Pinpoint the cell where the given text exists, returning its [x, y] midpoint coordinate. 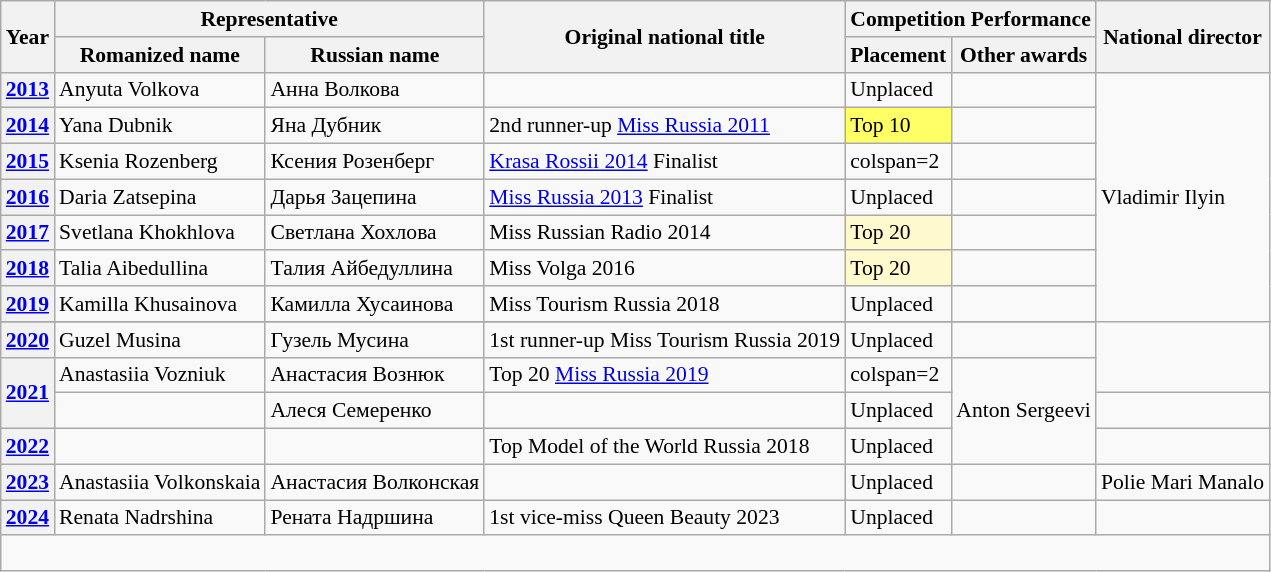
Representative [269, 19]
Светлана Хохлова [374, 233]
Anastasiia Volkonskaia [160, 482]
Top Model of the World Russia 2018 [664, 447]
Яна Дубник [374, 126]
Yana Dubnik [160, 126]
Renata Nadrshina [160, 518]
Анастасия Вознюк [374, 375]
Miss Volga 2016 [664, 269]
2014 [28, 126]
Daria Zatsepina [160, 197]
Алеся Семеренко [374, 411]
2013 [28, 90]
2022 [28, 447]
2020 [28, 340]
Анастасия Волконская [374, 482]
Other awards [1024, 55]
Top 10 [898, 126]
Miss Russian Radio 2014 [664, 233]
Гузель Мусина [374, 340]
2nd runner-up Miss Russia 2011 [664, 126]
Svetlana Khokhlova [160, 233]
2017 [28, 233]
Year [28, 36]
Vladimir Ilyin [1182, 196]
1st runner-up Miss Tourism Russia 2019 [664, 340]
2021 [28, 392]
Anastasiia Vozniuk [160, 375]
Талия Айбедуллина [374, 269]
Анна Волкова [374, 90]
2018 [28, 269]
Krasa Rossii 2014 Finalist [664, 162]
Polie Mari Manalo [1182, 482]
2019 [28, 304]
Kamilla Khusainova [160, 304]
2016 [28, 197]
Ksenia Rozenberg [160, 162]
Рената Надршина [374, 518]
Top 20 Miss Russia 2019 [664, 375]
Talia Aibedullina [160, 269]
Romanized name [160, 55]
Miss Tourism Russia 2018 [664, 304]
Placement [898, 55]
Ксения Розенберг [374, 162]
Competition Performance [970, 19]
Miss Russia 2013 Finalist [664, 197]
2023 [28, 482]
Камилла Хусаинова [374, 304]
Original national title [664, 36]
Anton Sergeevi [1024, 410]
Anyuta Volkova [160, 90]
2015 [28, 162]
1st vice-miss Queen Beauty 2023 [664, 518]
Guzel Musina [160, 340]
Russian name [374, 55]
Дарья Зацепина [374, 197]
National director [1182, 36]
2024 [28, 518]
